Locate the cell with the specified text and output its [X, Y] center coordinate. 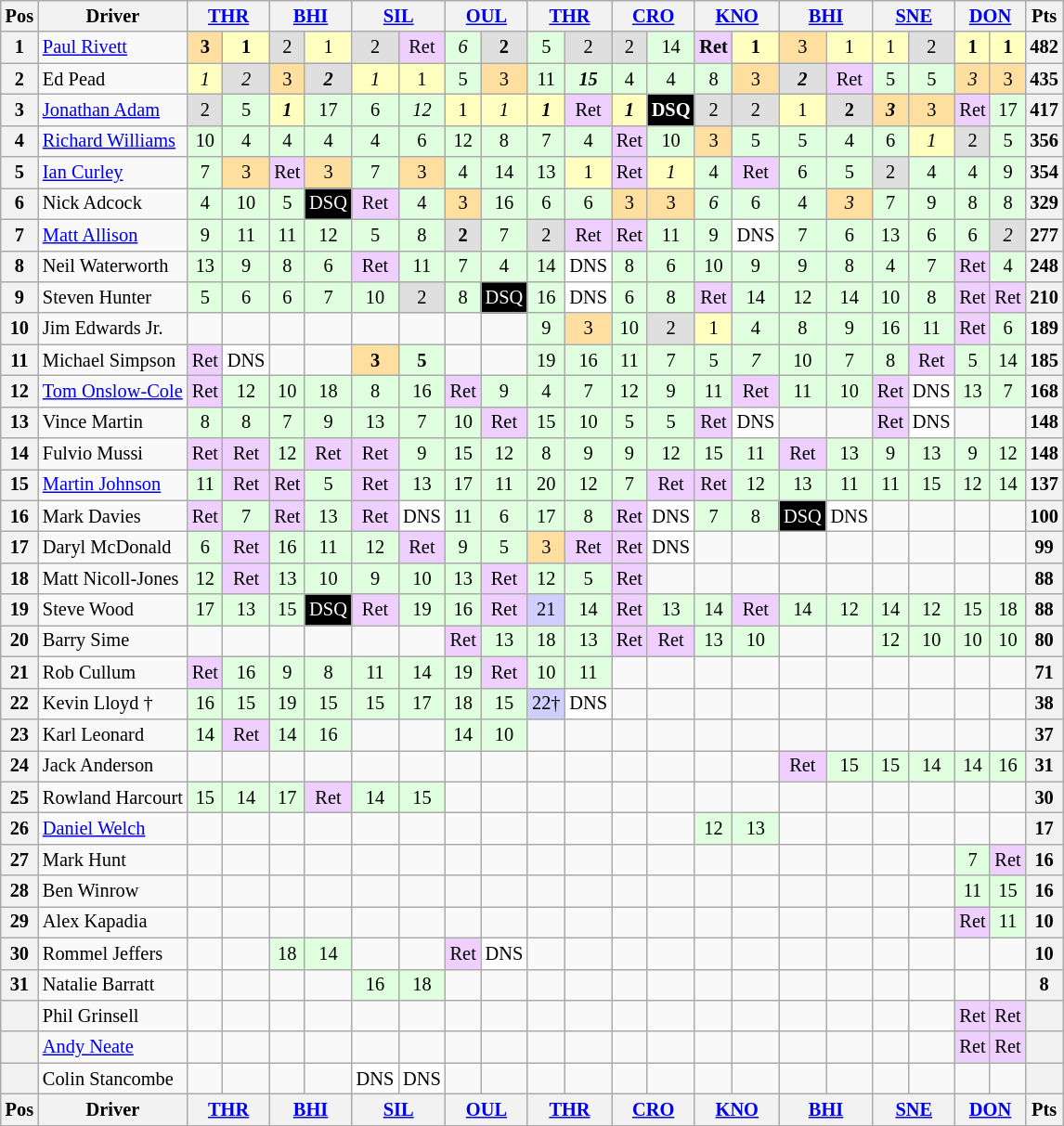
Tom Onslow-Cole [113, 391]
329 [1044, 203]
Rowland Harcourt [113, 797]
Nick Adcock [113, 203]
Jack Anderson [113, 766]
Martin Johnson [113, 485]
22 [19, 704]
Andy Neate [113, 1047]
Jonathan Adam [113, 110]
189 [1044, 329]
27 [19, 860]
Daryl McDonald [113, 547]
Jim Edwards Jr. [113, 329]
Barry Sime [113, 641]
Fulvio Mussi [113, 454]
Rommel Jeffers [113, 953]
248 [1044, 266]
25 [19, 797]
22† [546, 704]
Michael Simpson [113, 360]
Mark Davies [113, 516]
100 [1044, 516]
Richard Williams [113, 141]
Ed Pead [113, 79]
168 [1044, 391]
Neil Waterworth [113, 266]
356 [1044, 141]
37 [1044, 734]
Karl Leonard [113, 734]
23 [19, 734]
Kevin Lloyd † [113, 704]
Rob Cullum [113, 672]
Steve Wood [113, 610]
482 [1044, 47]
71 [1044, 672]
28 [19, 891]
99 [1044, 547]
26 [19, 828]
Natalie Barratt [113, 985]
435 [1044, 79]
Colin Stancombe [113, 1079]
Alex Kapadia [113, 922]
Daniel Welch [113, 828]
Paul Rivett [113, 47]
210 [1044, 297]
Ian Curley [113, 173]
277 [1044, 235]
80 [1044, 641]
Phil Grinsell [113, 1016]
Matt Nicoll-Jones [113, 578]
Steven Hunter [113, 297]
Ben Winrow [113, 891]
137 [1044, 485]
29 [19, 922]
24 [19, 766]
417 [1044, 110]
Mark Hunt [113, 860]
Vince Martin [113, 422]
185 [1044, 360]
38 [1044, 704]
Matt Allison [113, 235]
354 [1044, 173]
